For the text-containing cell, return its midpoint in (x, y) coordinate format. 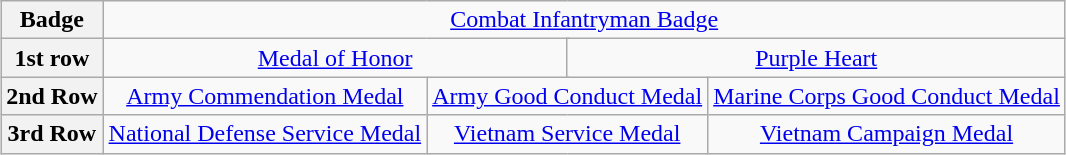
3rd Row (52, 134)
Badge (52, 20)
Vietnam Campaign Medal (887, 134)
Combat Infantryman Badge (584, 20)
Army Good Conduct Medal (568, 96)
National Defense Service Medal (265, 134)
2nd Row (52, 96)
Army Commendation Medal (265, 96)
Purple Heart (816, 58)
Marine Corps Good Conduct Medal (887, 96)
1st row (52, 58)
Medal of Honor (335, 58)
Vietnam Service Medal (568, 134)
